From the cell containing the given text, extract its center point as (X, Y) coordinate. 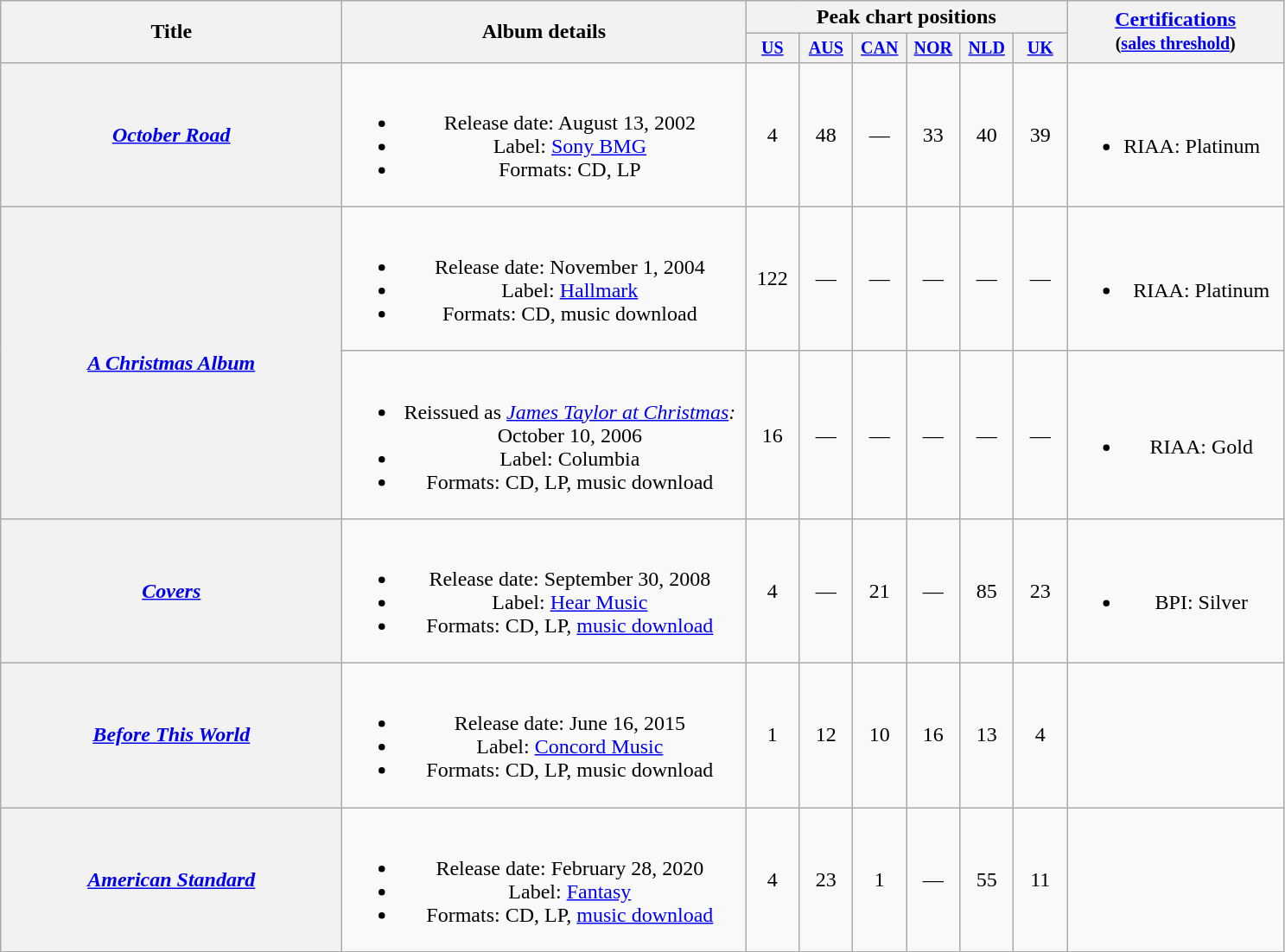
11 (1040, 879)
UK (1040, 48)
NLD (987, 48)
BPI: Silver (1175, 591)
Release date: June 16, 2015Label: Concord MusicFormats: CD, LP, music download (544, 736)
Album details (544, 32)
85 (987, 591)
American Standard (171, 879)
A Christmas Album (171, 363)
CAN (880, 48)
Peak chart positions (906, 17)
12 (826, 736)
21 (880, 591)
48 (826, 135)
10 (880, 736)
13 (987, 736)
NOR (933, 48)
Release date: August 13, 2002Label: Sony BMGFormats: CD, LP (544, 135)
Release date: November 1, 2004Label: HallmarkFormats: CD, music download (544, 278)
33 (933, 135)
40 (987, 135)
39 (1040, 135)
55 (987, 879)
Covers (171, 591)
Title (171, 32)
Release date: February 28, 2020Label: FantasyFormats: CD, LP, music download (544, 879)
Reissued as James Taylor at Christmas: October 10, 2006Label: ColumbiaFormats: CD, LP, music download (544, 435)
October Road (171, 135)
US (773, 48)
122 (773, 278)
RIAA: Gold (1175, 435)
Release date: September 30, 2008Label: Hear MusicFormats: CD, LP, music download (544, 591)
AUS (826, 48)
Before This World (171, 736)
Certifications(sales threshold) (1175, 32)
